Search for the cell housing the specified text and yield its (X, Y) center coordinate. 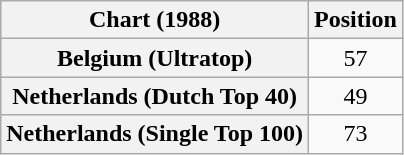
Netherlands (Single Top 100) (155, 134)
Chart (1988) (155, 20)
73 (356, 134)
49 (356, 96)
Netherlands (Dutch Top 40) (155, 96)
Belgium (Ultratop) (155, 58)
57 (356, 58)
Position (356, 20)
